Locate the cell with the specified text and output its [x, y] center coordinate. 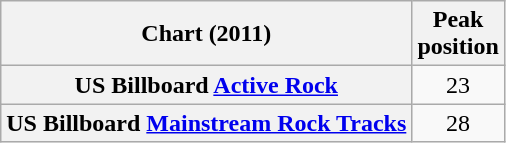
Chart (2011) [206, 34]
23 [458, 85]
US Billboard Active Rock [206, 85]
Peakposition [458, 34]
28 [458, 123]
US Billboard Mainstream Rock Tracks [206, 123]
